Scan for the cell matching the given text and deliver its (x, y) coordinate at center. 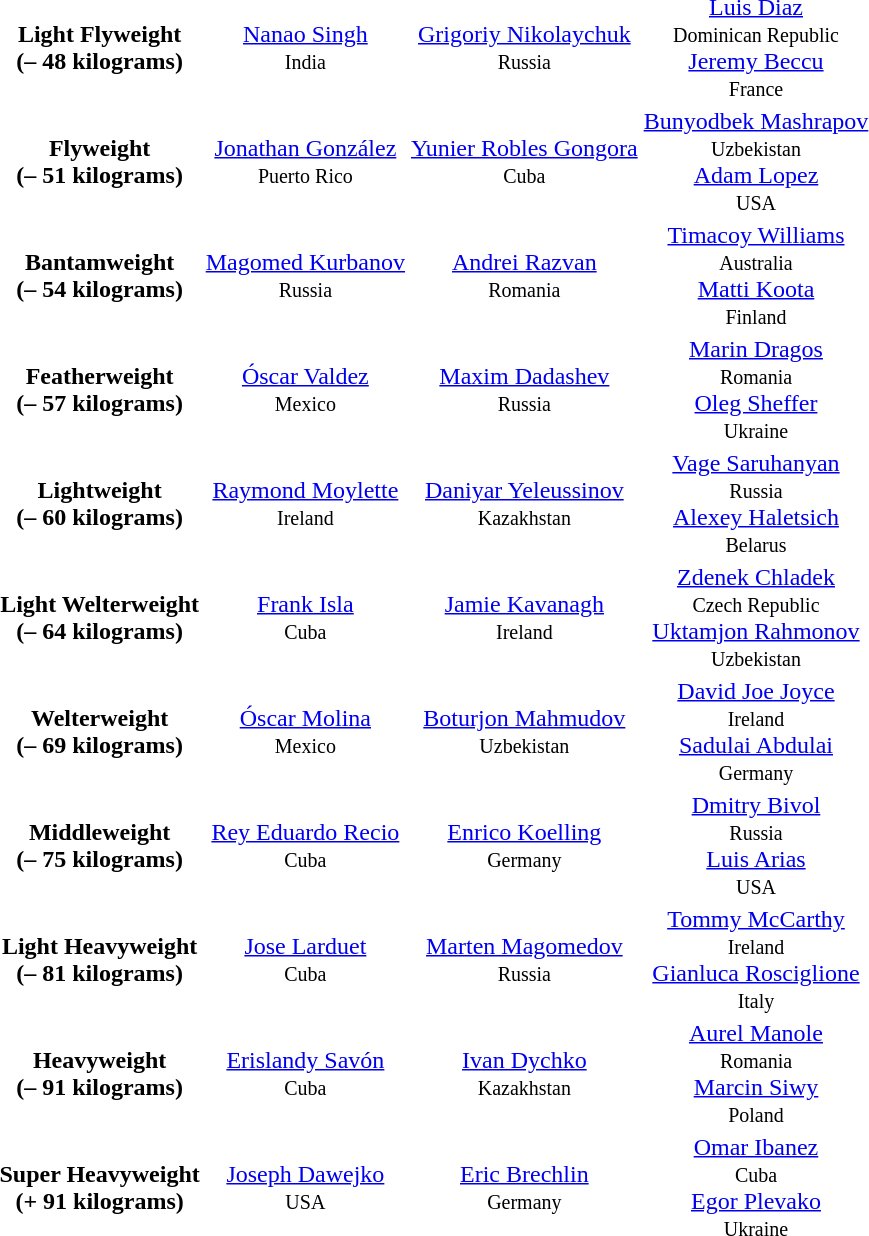
Andrei RazvanRomania (525, 276)
Raymond MoyletteIreland (305, 504)
Magomed KurbanovRussia (305, 276)
Enrico KoellingGermany (525, 846)
Daniyar YeleussinovKazakhstan (525, 504)
Rey Eduardo RecioCuba (305, 846)
Jose LarduetCuba (305, 960)
Óscar MolinaMexico (305, 732)
Marten MagomedovRussia (525, 960)
Frank IslaCuba (305, 618)
Jonathan GonzálezPuerto Rico (305, 162)
Jamie KavanaghIreland (525, 618)
Óscar ValdezMexico (305, 390)
Ivan DychkoKazakhstan (525, 1074)
Erislandy SavónCuba (305, 1074)
Yunier Robles GongoraCuba (525, 162)
Boturjon MahmudovUzbekistan (525, 732)
Maxim DadashevRussia (525, 390)
